Return [X, Y] of the center of cell containing provided text 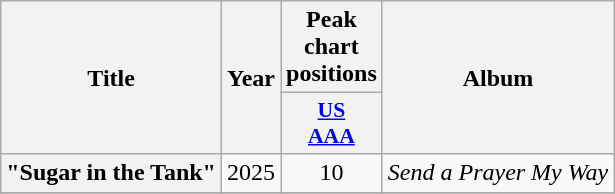
Album [498, 78]
"Sugar in the Tank" [112, 173]
Send a Prayer My Way [498, 173]
2025 [250, 173]
USAAA [332, 124]
Peak chart positions [332, 47]
10 [332, 173]
Title [112, 78]
Year [250, 78]
